Determine the (X, Y) coordinate at the center of the cell enclosing the given text.  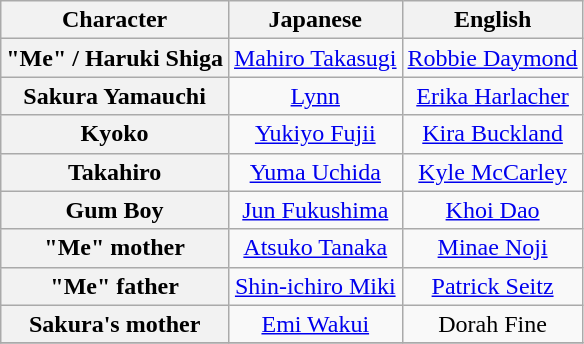
Erika Harlacher (492, 96)
Gum Boy (115, 210)
Atsuko Tanaka (315, 248)
Character (115, 20)
"Me" / Haruki Shiga (115, 58)
"Me" father (115, 286)
Lynn (315, 96)
Patrick Seitz (492, 286)
Emi Wakui (315, 324)
Khoi Dao (492, 210)
Minae Noji (492, 248)
Yuma Uchida (315, 172)
Robbie Daymond (492, 58)
Kyle McCarley (492, 172)
Kira Buckland (492, 134)
Sakura's mother (115, 324)
Yukiyo Fujii (315, 134)
"Me" mother (115, 248)
Sakura Yamauchi (115, 96)
Takahiro (115, 172)
Kyoko (115, 134)
English (492, 20)
Japanese (315, 20)
Dorah Fine (492, 324)
Shin-ichiro Miki (315, 286)
Mahiro Takasugi (315, 58)
Jun Fukushima (315, 210)
